Capture the cell that displays the provided text and extract its (x, y) central coordinate. 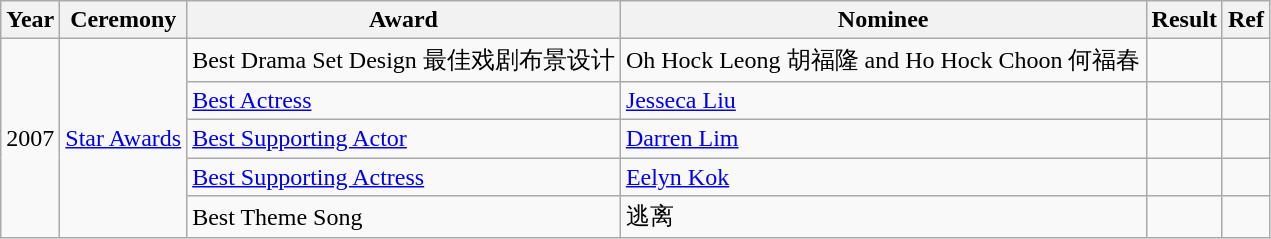
Jesseca Liu (883, 100)
Result (1184, 20)
Star Awards (124, 138)
Best Supporting Actress (404, 177)
Ceremony (124, 20)
Oh Hock Leong 胡福隆 and Ho Hock Choon 何福春 (883, 60)
Award (404, 20)
2007 (30, 138)
Best Drama Set Design 最佳戏剧布景设计 (404, 60)
Ref (1246, 20)
Best Actress (404, 100)
逃离 (883, 218)
Darren Lim (883, 138)
Year (30, 20)
Best Supporting Actor (404, 138)
Best Theme Song (404, 218)
Eelyn Kok (883, 177)
Nominee (883, 20)
